Return (X, Y) of the center of cell containing provided text 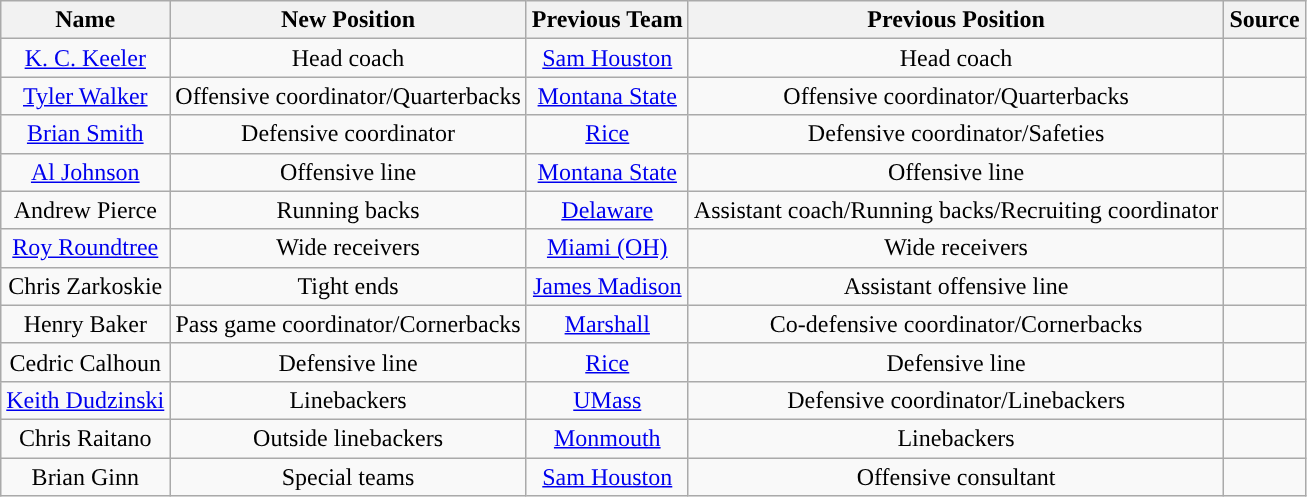
Henry Baker (86, 324)
Name (86, 20)
Offensive consultant (956, 477)
K. C. Keeler (86, 58)
Andrew Pierce (86, 210)
Pass game coordinator/Cornerbacks (348, 324)
Brian Ginn (86, 477)
Special teams (348, 477)
Co-defensive coordinator/Cornerbacks (956, 324)
Miami (OH) (607, 248)
Defensive coordinator (348, 134)
Tyler Walker (86, 96)
Previous Team (607, 20)
Monmouth (607, 438)
New Position (348, 20)
Source (1264, 20)
Chris Raitano (86, 438)
Chris Zarkoskie (86, 286)
Keith Dudzinski (86, 400)
Al Johnson (86, 172)
Defensive coordinator/Linebackers (956, 400)
Assistant offensive line (956, 286)
Assistant coach/Running backs/Recruiting coordinator (956, 210)
Delaware (607, 210)
Outside linebackers (348, 438)
Previous Position (956, 20)
Brian Smith (86, 134)
James Madison (607, 286)
Running backs (348, 210)
Tight ends (348, 286)
UMass (607, 400)
Roy Roundtree (86, 248)
Marshall (607, 324)
Cedric Calhoun (86, 362)
Defensive coordinator/Safeties (956, 134)
